Return [X, Y] of the center of cell containing provided text 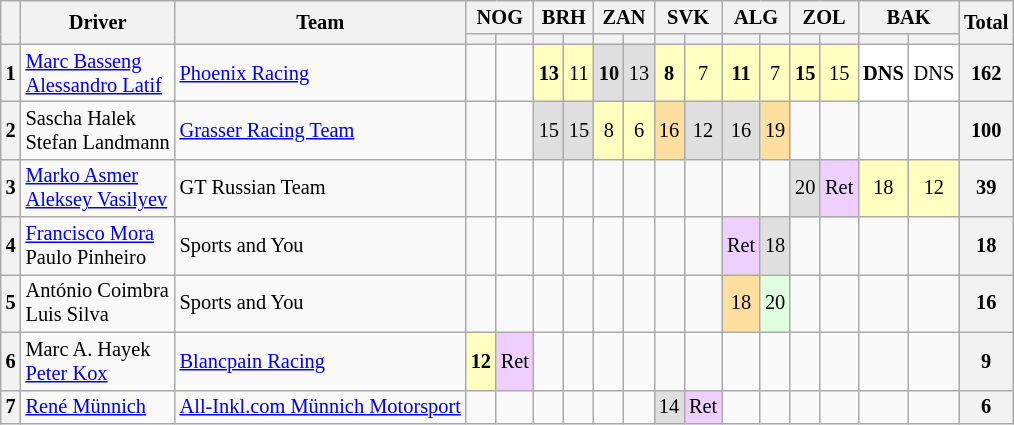
10 [609, 73]
ZOL [824, 17]
Grasser Racing Team [320, 130]
19 [775, 130]
BRH [564, 17]
4 [11, 246]
GT Russian Team [320, 188]
NOG [500, 17]
Sascha Halek Stefan Landmann [98, 130]
2 [11, 130]
Marko Asmer Aleksey Vasilyev [98, 188]
Total [986, 22]
Marc A. Hayek Peter Kox [98, 361]
Phoenix Racing [320, 73]
ALG [756, 17]
1 [11, 73]
René Münnich [98, 407]
9 [986, 361]
100 [986, 130]
BAK [908, 17]
SVK [688, 17]
António Coimbra Luis Silva [98, 303]
Blancpain Racing [320, 361]
14 [669, 407]
39 [986, 188]
Marc Basseng Alessandro Latif [98, 73]
All-Inkl.com Münnich Motorsport [320, 407]
Francisco Mora Paulo Pinheiro [98, 246]
5 [11, 303]
Driver [98, 22]
ZAN [624, 17]
Team [320, 22]
162 [986, 73]
3 [11, 188]
